Return [X, Y] of the center of cell containing provided text 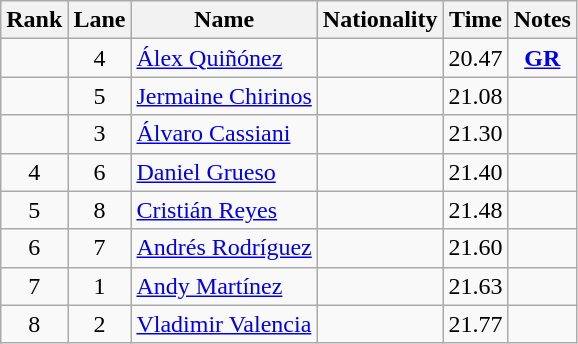
1 [100, 286]
Rank [34, 20]
Notes [542, 20]
Time [476, 20]
21.48 [476, 210]
Andy Martínez [224, 286]
Name [224, 20]
21.40 [476, 172]
21.08 [476, 96]
20.47 [476, 58]
Andrés Rodríguez [224, 248]
21.60 [476, 248]
GR [542, 58]
21.30 [476, 134]
Lane [100, 20]
Vladimir Valencia [224, 324]
Álvaro Cassiani [224, 134]
Álex Quiñónez [224, 58]
Daniel Grueso [224, 172]
21.63 [476, 286]
Nationality [380, 20]
21.77 [476, 324]
3 [100, 134]
2 [100, 324]
Jermaine Chirinos [224, 96]
Cristián Reyes [224, 210]
